For the text-containing cell, return its midpoint in (X, Y) coordinate format. 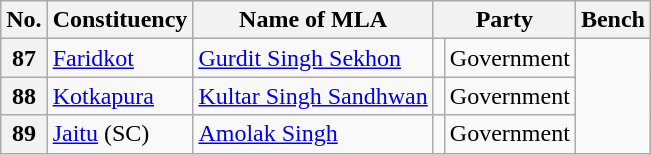
Bench (612, 20)
89 (24, 134)
Amolak Singh (313, 134)
Constituency (120, 20)
Party (504, 20)
88 (24, 96)
87 (24, 58)
Gurdit Singh Sekhon (313, 58)
No. (24, 20)
Faridkot (120, 58)
Kultar Singh Sandhwan (313, 96)
Name of MLA (313, 20)
Kotkapura (120, 96)
Jaitu (SC) (120, 134)
